Pinpoint the cell where the given text exists, returning its (X, Y) midpoint coordinate. 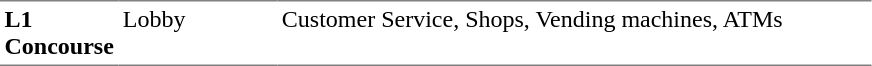
L1Concourse (59, 33)
Customer Service, Shops, Vending machines, ATMs (574, 33)
Lobby (198, 33)
